For the text-containing cell, return its midpoint in (X, Y) coordinate format. 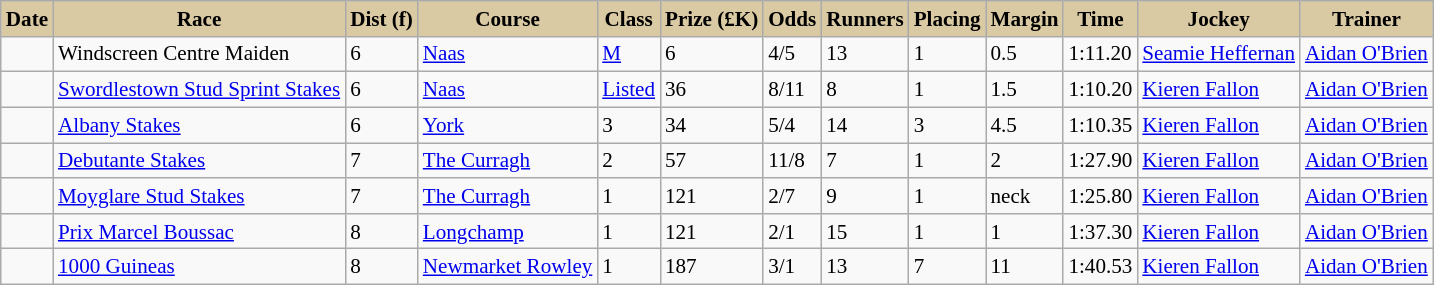
14 (864, 124)
Dist (f) (382, 18)
Moyglare Stud Stakes (199, 196)
Listed (628, 90)
Runners (864, 18)
Date (27, 18)
Seamie Heffernan (1218, 54)
0.5 (1025, 54)
9 (864, 196)
3/1 (792, 266)
15 (864, 230)
neck (1025, 196)
Trainer (1366, 18)
Longchamp (508, 230)
1:10.20 (1100, 90)
4/5 (792, 54)
Class (628, 18)
1:10.35 (1100, 124)
36 (712, 90)
1.5 (1025, 90)
34 (712, 124)
Placing (948, 18)
2/1 (792, 230)
Time (1100, 18)
57 (712, 160)
M (628, 54)
Windscreen Centre Maiden (199, 54)
Margin (1025, 18)
Prix Marcel Boussac (199, 230)
5/4 (792, 124)
2/7 (792, 196)
York (508, 124)
11/8 (792, 160)
Swordlestown Stud Sprint Stakes (199, 90)
Albany Stakes (199, 124)
Jockey (1218, 18)
Course (508, 18)
Prize (£K) (712, 18)
1:11.20 (1100, 54)
Newmarket Rowley (508, 266)
Debutante Stakes (199, 160)
1:40.53 (1100, 266)
1:25.80 (1100, 196)
1:37.30 (1100, 230)
1000 Guineas (199, 266)
1:27.90 (1100, 160)
4.5 (1025, 124)
Race (199, 18)
187 (712, 266)
11 (1025, 266)
Odds (792, 18)
8/11 (792, 90)
